Pinpoint the cell where the given text exists, returning its (X, Y) midpoint coordinate. 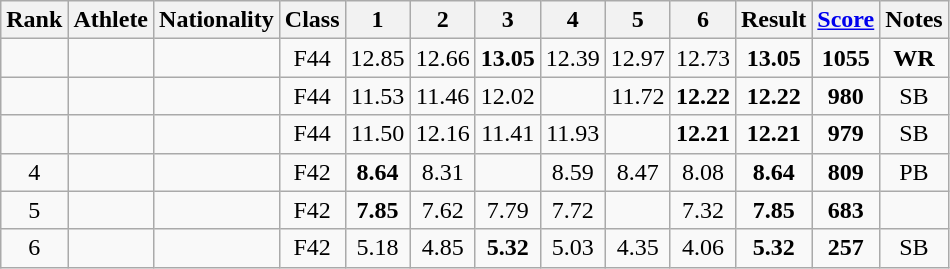
Athlete (111, 20)
Result (773, 20)
12.39 (572, 58)
7.79 (508, 210)
4.85 (442, 248)
8.47 (638, 172)
11.46 (442, 96)
11.41 (508, 134)
11.53 (378, 96)
7.72 (572, 210)
2 (442, 20)
12.66 (442, 58)
4.06 (702, 248)
8.08 (702, 172)
809 (846, 172)
257 (846, 248)
11.50 (378, 134)
1055 (846, 58)
WR (914, 58)
5.03 (572, 248)
8.59 (572, 172)
12.16 (442, 134)
979 (846, 134)
Score (846, 20)
12.73 (702, 58)
Notes (914, 20)
683 (846, 210)
12.85 (378, 58)
12.02 (508, 96)
4.35 (638, 248)
8.31 (442, 172)
11.72 (638, 96)
1 (378, 20)
Nationality (217, 20)
3 (508, 20)
5.18 (378, 248)
PB (914, 172)
7.62 (442, 210)
980 (846, 96)
11.93 (572, 134)
Rank (34, 20)
12.97 (638, 58)
Class (312, 20)
7.32 (702, 210)
